Locate the cell with the specified text and output its [X, Y] center coordinate. 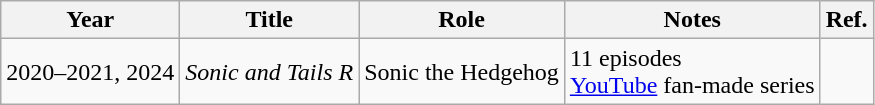
2020–2021, 2024 [90, 72]
Ref. [846, 20]
Role [462, 20]
Sonic and Tails R [270, 72]
Notes [692, 20]
Title [270, 20]
Year [90, 20]
11 episodesYouTube fan-made series [692, 72]
Sonic the Hedgehog [462, 72]
